Provide the [X, Y] coordinate of the cell's center where the given text is located.  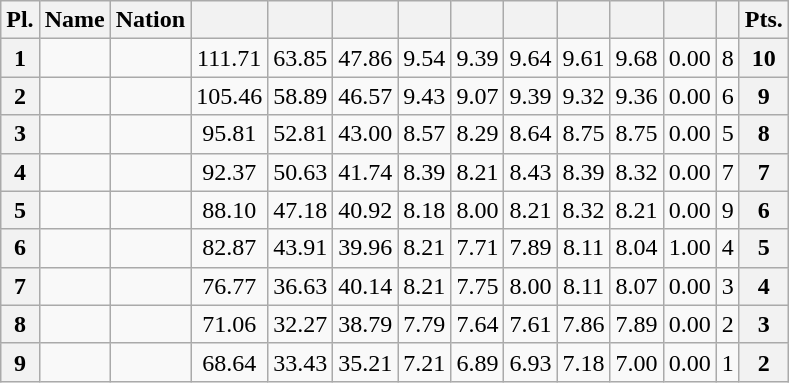
9.07 [478, 96]
38.79 [366, 324]
111.71 [230, 58]
95.81 [230, 134]
1.00 [690, 248]
8.29 [478, 134]
92.37 [230, 172]
50.63 [300, 172]
105.46 [230, 96]
46.57 [366, 96]
8.57 [424, 134]
43.91 [300, 248]
7.79 [424, 324]
82.87 [230, 248]
7.75 [478, 286]
8.18 [424, 210]
7.21 [424, 362]
40.14 [366, 286]
7.71 [478, 248]
47.18 [300, 210]
9.68 [636, 58]
8.04 [636, 248]
9.43 [424, 96]
6.93 [530, 362]
7.61 [530, 324]
Nation [150, 20]
9.36 [636, 96]
68.64 [230, 362]
Pl. [20, 20]
43.00 [366, 134]
63.85 [300, 58]
76.77 [230, 286]
7.00 [636, 362]
58.89 [300, 96]
88.10 [230, 210]
9.32 [584, 96]
7.18 [584, 362]
40.92 [366, 210]
41.74 [366, 172]
9.64 [530, 58]
32.27 [300, 324]
7.64 [478, 324]
9.61 [584, 58]
Pts. [764, 20]
35.21 [366, 362]
8.07 [636, 286]
71.06 [230, 324]
36.63 [300, 286]
52.81 [300, 134]
33.43 [300, 362]
39.96 [366, 248]
7.86 [584, 324]
9.54 [424, 58]
Name [74, 20]
8.64 [530, 134]
47.86 [366, 58]
10 [764, 58]
6.89 [478, 362]
8.43 [530, 172]
